From the cell containing the given text, extract its center point as (x, y) coordinate. 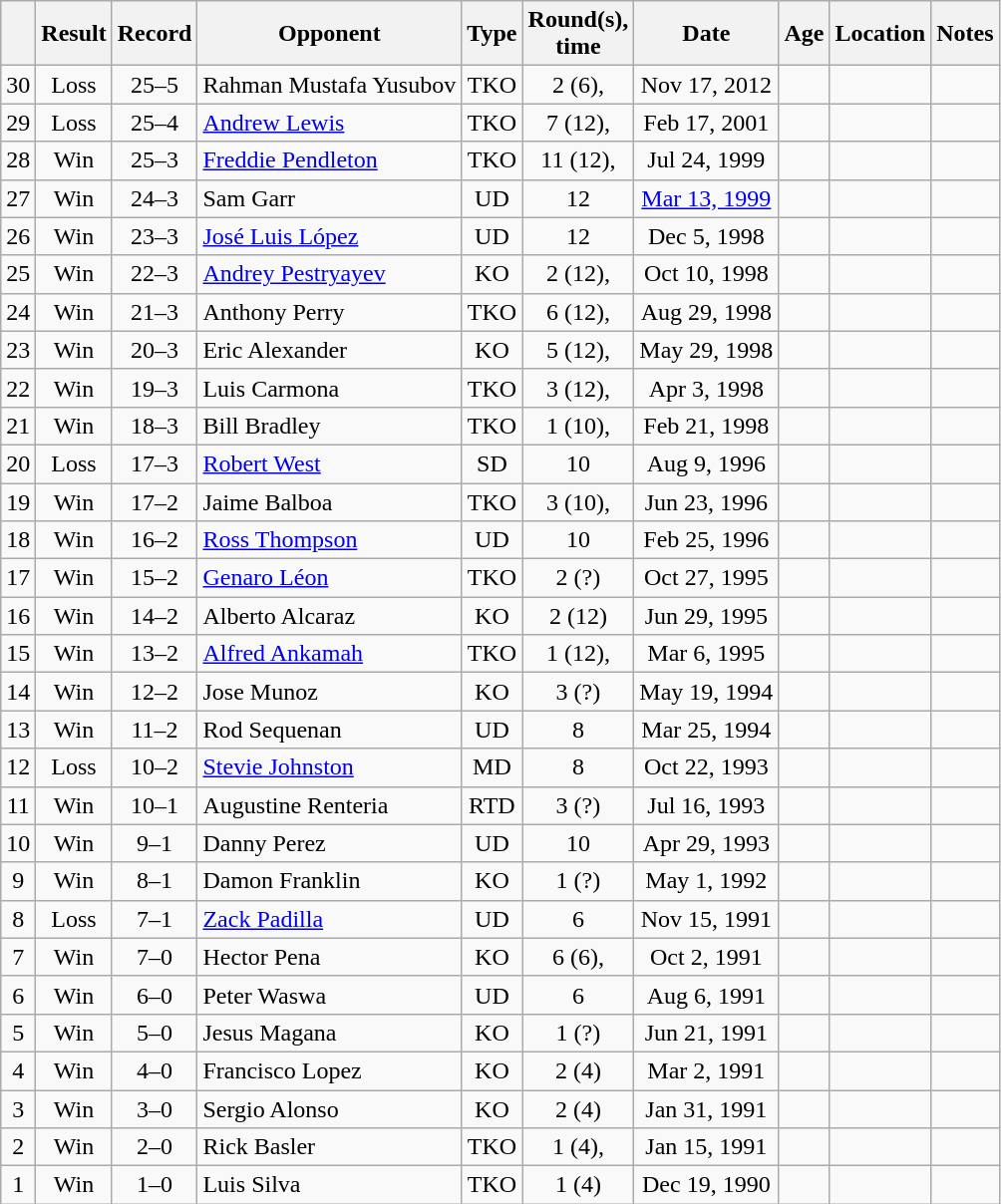
21–3 (155, 312)
23–3 (155, 236)
Robert West (329, 463)
Mar 2, 1991 (706, 1070)
Alberto Alcaraz (329, 616)
11–2 (155, 730)
8–1 (155, 881)
12–2 (155, 692)
Mar 13, 1999 (706, 198)
Location (880, 34)
18 (18, 540)
Jose Munoz (329, 692)
20 (18, 463)
Andrey Pestryayev (329, 274)
14 (18, 692)
2 (6), (578, 85)
Jan 15, 1991 (706, 1147)
6–0 (155, 995)
Nov 17, 2012 (706, 85)
10–2 (155, 767)
16–2 (155, 540)
Notes (965, 34)
17–2 (155, 501)
9–1 (155, 843)
Aug 9, 1996 (706, 463)
25–4 (155, 123)
May 1, 1992 (706, 881)
Luis Carmona (329, 388)
Age (804, 34)
Dec 19, 1990 (706, 1185)
Zack Padilla (329, 919)
27 (18, 198)
13 (18, 730)
5 (12), (578, 350)
22 (18, 388)
3–0 (155, 1109)
Jaime Balboa (329, 501)
28 (18, 160)
Mar 6, 1995 (706, 654)
15 (18, 654)
25–5 (155, 85)
Record (155, 34)
1 (4), (578, 1147)
16 (18, 616)
17–3 (155, 463)
Oct 22, 1993 (706, 767)
Type (493, 34)
Feb 25, 1996 (706, 540)
22–3 (155, 274)
Andrew Lewis (329, 123)
José Luis López (329, 236)
Mar 25, 1994 (706, 730)
2 (18, 1147)
Jun 21, 1991 (706, 1033)
11 (12), (578, 160)
Oct 2, 1991 (706, 957)
15–2 (155, 578)
1–0 (155, 1185)
11 (18, 805)
Bill Bradley (329, 426)
7–1 (155, 919)
2 (?) (578, 578)
5 (18, 1033)
Jan 31, 1991 (706, 1109)
Date (706, 34)
Genaro Léon (329, 578)
19 (18, 501)
18–3 (155, 426)
Aug 29, 1998 (706, 312)
24–3 (155, 198)
Result (74, 34)
3 (18, 1109)
May 19, 1994 (706, 692)
SD (493, 463)
Oct 27, 1995 (706, 578)
Round(s),time (578, 34)
Nov 15, 1991 (706, 919)
13–2 (155, 654)
1 (10), (578, 426)
Dec 5, 1998 (706, 236)
Jun 23, 1996 (706, 501)
1 (18, 1185)
29 (18, 123)
14–2 (155, 616)
MD (493, 767)
21 (18, 426)
Danny Perez (329, 843)
Apr 3, 1998 (706, 388)
Stevie Johnston (329, 767)
Jesus Magana (329, 1033)
Alfred Ankamah (329, 654)
Rahman Mustafa Yusubov (329, 85)
Luis Silva (329, 1185)
Anthony Perry (329, 312)
7–0 (155, 957)
30 (18, 85)
Jun 29, 1995 (706, 616)
17 (18, 578)
6 (6), (578, 957)
Ross Thompson (329, 540)
4–0 (155, 1070)
Oct 10, 1998 (706, 274)
Freddie Pendleton (329, 160)
Rod Sequenan (329, 730)
Feb 17, 2001 (706, 123)
Rick Basler (329, 1147)
Jul 16, 1993 (706, 805)
23 (18, 350)
24 (18, 312)
25 (18, 274)
19–3 (155, 388)
4 (18, 1070)
Sergio Alonso (329, 1109)
1 (12), (578, 654)
Peter Waswa (329, 995)
Feb 21, 1998 (706, 426)
9 (18, 881)
1 (4) (578, 1185)
Sam Garr (329, 198)
25–3 (155, 160)
6 (12), (578, 312)
RTD (493, 805)
Damon Franklin (329, 881)
20–3 (155, 350)
Opponent (329, 34)
5–0 (155, 1033)
May 29, 1998 (706, 350)
Apr 29, 1993 (706, 843)
3 (10), (578, 501)
10–1 (155, 805)
Eric Alexander (329, 350)
Francisco Lopez (329, 1070)
2–0 (155, 1147)
7 (18, 957)
7 (12), (578, 123)
2 (12) (578, 616)
Aug 6, 1991 (706, 995)
3 (12), (578, 388)
Augustine Renteria (329, 805)
Jul 24, 1999 (706, 160)
2 (12), (578, 274)
26 (18, 236)
Hector Pena (329, 957)
